Detect which cell encompasses the target text, then output its [x, y] center coordinate. 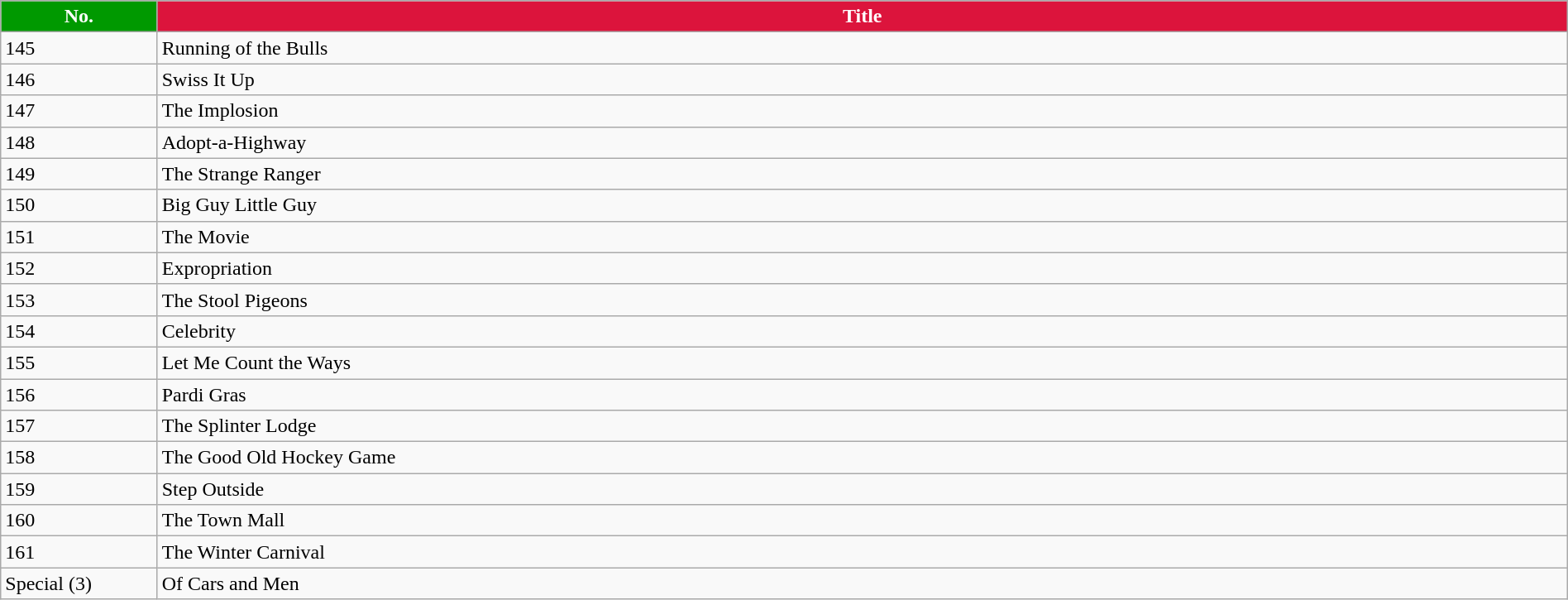
No. [79, 17]
145 [79, 48]
154 [79, 331]
The Stool Pigeons [862, 300]
The Implosion [862, 111]
148 [79, 142]
The Movie [862, 237]
Title [862, 17]
Expropriation [862, 268]
Adopt-a-Highway [862, 142]
160 [79, 521]
156 [79, 395]
Let Me Count the Ways [862, 362]
The Town Mall [862, 521]
146 [79, 79]
Celebrity [862, 331]
153 [79, 300]
Big Guy Little Guy [862, 205]
161 [79, 552]
Running of the Bulls [862, 48]
149 [79, 174]
Of Cars and Men [862, 583]
The Winter Carnival [862, 552]
Special (3) [79, 583]
The Good Old Hockey Game [862, 458]
151 [79, 237]
158 [79, 458]
150 [79, 205]
The Strange Ranger [862, 174]
157 [79, 426]
Swiss It Up [862, 79]
152 [79, 268]
155 [79, 362]
159 [79, 489]
Pardi Gras [862, 395]
147 [79, 111]
The Splinter Lodge [862, 426]
Step Outside [862, 489]
